Output the [x, y] coordinate of the center of the cell containing the given text.  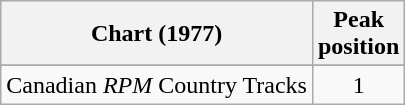
Chart (1977) [157, 34]
Canadian RPM Country Tracks [157, 85]
Peakposition [358, 34]
1 [358, 85]
